For the text-containing cell, return its midpoint in (X, Y) coordinate format. 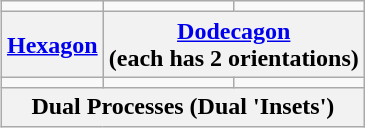
Hexagon (52, 44)
Dual Processes (Dual 'Insets') (182, 107)
Dodecagon(each has 2 orientations) (234, 44)
